Pinpoint the cell where the given text exists, returning its (X, Y) midpoint coordinate. 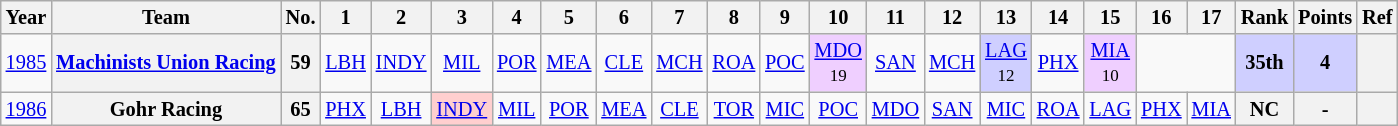
MDO19 (838, 63)
- (1325, 109)
TOR (734, 109)
Machinists Union Racing (166, 63)
11 (896, 17)
Year (26, 17)
MIA (1212, 109)
Ref (1377, 17)
35th (1264, 63)
10 (838, 17)
5 (568, 17)
12 (952, 17)
2 (402, 17)
3 (462, 17)
NC (1264, 109)
17 (1212, 17)
LAG12 (1006, 63)
1985 (26, 63)
59 (301, 63)
14 (1058, 17)
1 (345, 17)
Points (1325, 17)
Rank (1264, 17)
No. (301, 17)
MIA10 (1110, 63)
Team (166, 17)
13 (1006, 17)
1986 (26, 109)
15 (1110, 17)
65 (301, 109)
MDO (896, 109)
Gohr Racing (166, 109)
7 (679, 17)
9 (784, 17)
16 (1161, 17)
LAG (1110, 109)
8 (734, 17)
6 (624, 17)
